For the text-containing cell, return its midpoint in [x, y] coordinate format. 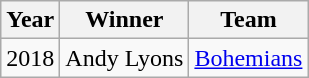
Bohemians [248, 58]
Year [30, 20]
Andy Lyons [124, 58]
Team [248, 20]
2018 [30, 58]
Winner [124, 20]
